For the text-containing cell, return its midpoint in [X, Y] coordinate format. 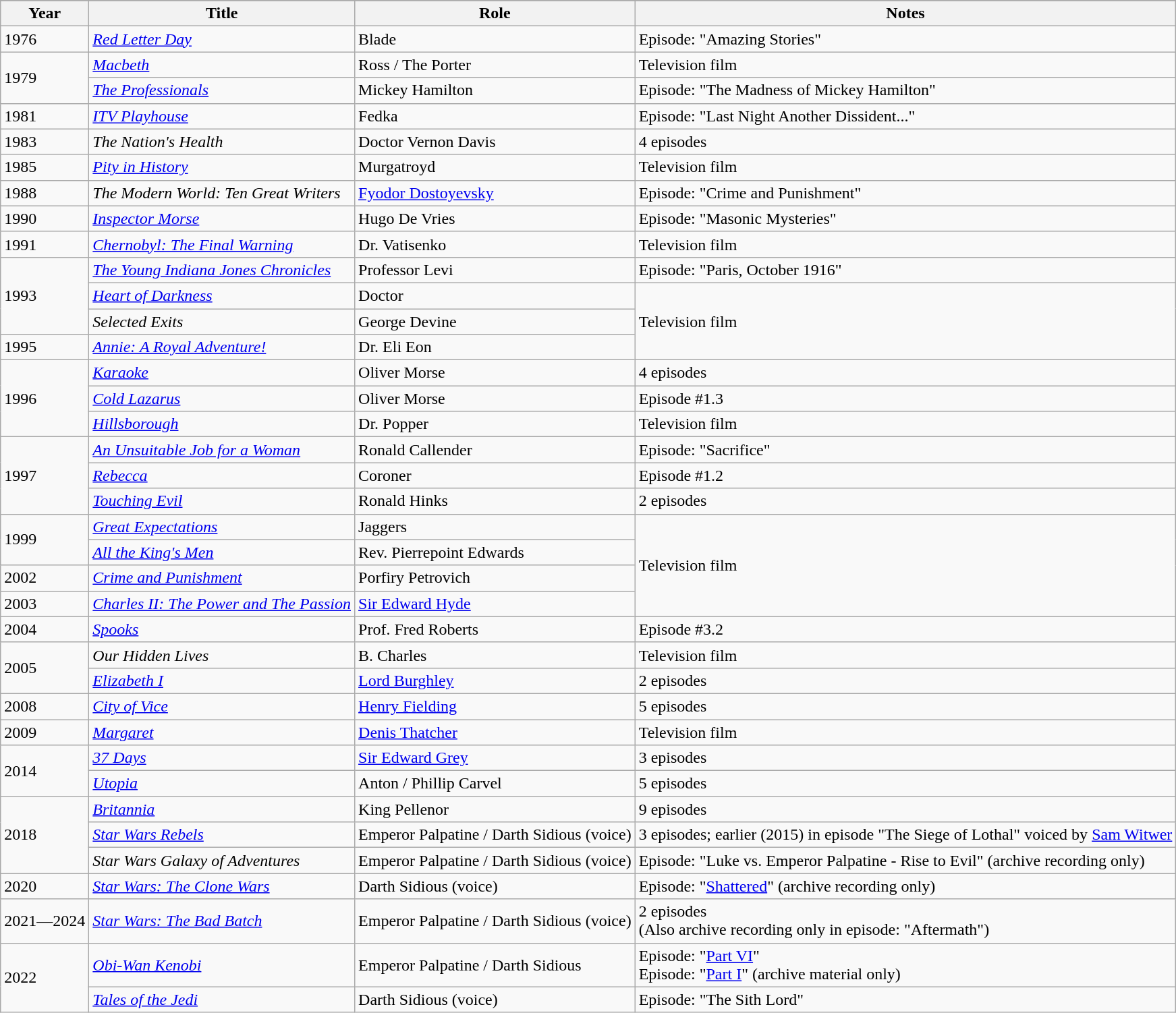
2004 [45, 629]
1997 [45, 475]
2020 [45, 886]
Cold Lazarus [222, 399]
Touching Evil [222, 501]
1993 [45, 295]
Britannia [222, 809]
2021—2024 [45, 921]
Pity in History [222, 167]
City of Vice [222, 706]
Fedka [495, 116]
Episode: "Amazing Stories" [905, 39]
2018 [45, 835]
Porfiry Petrovich [495, 578]
Red Letter Day [222, 39]
2009 [45, 732]
Murgatroyd [495, 167]
ITV Playhouse [222, 116]
Episode: "Crime and Punishment" [905, 193]
The Nation's Health [222, 142]
Elizabeth I [222, 681]
Dr. Vatisenko [495, 244]
1983 [45, 142]
Rev. Pierrepoint Edwards [495, 552]
Charles II: The Power and The Passion [222, 604]
2008 [45, 706]
2005 [45, 668]
Star Wars Galaxy of Adventures [222, 861]
Episode: "Shattered" (archive recording only) [905, 886]
Star Wars: The Bad Batch [222, 921]
3 episodes; earlier (2015) in episode "The Siege of Lothal" voiced by Sam Witwer [905, 835]
Title [222, 13]
Macbeth [222, 65]
Sir Edward Grey [495, 758]
Coroner [495, 475]
Rebecca [222, 475]
Episode: "Luke vs. Emperor Palpatine - Rise to Evil" (archive recording only) [905, 861]
George Devine [495, 322]
Tales of the Jedi [222, 1000]
Episode: "Last Night Another Dissident..." [905, 116]
Margaret [222, 732]
Sir Edward Hyde [495, 604]
Henry Fielding [495, 706]
Hugo De Vries [495, 219]
Dr. Eli Eon [495, 347]
37 Days [222, 758]
2022 [45, 978]
Year [45, 13]
Episode: "Sacrifice" [905, 450]
Episode #1.3 [905, 399]
King Pellenor [495, 809]
1999 [45, 540]
Obi-Wan Kenobi [222, 964]
All the King's Men [222, 552]
Spooks [222, 629]
1988 [45, 193]
1976 [45, 39]
Mickey Hamilton [495, 90]
1995 [45, 347]
2 episodes(Also archive recording only in episode: "Aftermath") [905, 921]
The Young Indiana Jones Chronicles [222, 270]
Professor Levi [495, 270]
Episode: "Masonic Mysteries" [905, 219]
Doctor [495, 295]
Lord Burghley [495, 681]
Denis Thatcher [495, 732]
Fyodor Dostoyevsky [495, 193]
The Professionals [222, 90]
Jaggers [495, 527]
9 episodes [905, 809]
Notes [905, 13]
Episode: "Part VI"Episode: "Рart I" (archive material only) [905, 964]
Great Expectations [222, 527]
Anton / Phillip Carvel [495, 784]
Blade [495, 39]
Episode: "The Madness of Mickey Hamilton" [905, 90]
Heart of Darkness [222, 295]
Episode: "Paris, October 1916" [905, 270]
Prof. Fred Roberts [495, 629]
2002 [45, 578]
1996 [45, 399]
Doctor Vernon Davis [495, 142]
1991 [45, 244]
2014 [45, 771]
Episode #1.2 [905, 475]
Chernobyl: The Final Warning [222, 244]
Inspector Morse [222, 219]
Karaoke [222, 373]
Annie: A Royal Adventure! [222, 347]
Dr. Popper [495, 424]
Ross / The Porter [495, 65]
Star Wars Rebels [222, 835]
1981 [45, 116]
1990 [45, 219]
1979 [45, 78]
Selected Exits [222, 322]
Ronald Callender [495, 450]
The Modern World: Ten Great Writers [222, 193]
Ronald Hinks [495, 501]
Utopia [222, 784]
Crime and Punishment [222, 578]
1985 [45, 167]
2003 [45, 604]
Episode #3.2 [905, 629]
Star Wars: The Clone Wars [222, 886]
Our Hidden Lives [222, 655]
Role [495, 13]
B. Charles [495, 655]
Episode: "The Sith Lord" [905, 1000]
An Unsuitable Job for a Woman [222, 450]
Hillsborough [222, 424]
Emperor Palpatine / Darth Sidious [495, 964]
3 episodes [905, 758]
